Detect which cell encompasses the target text, then output its [x, y] center coordinate. 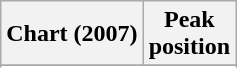
Chart (2007) [72, 34]
Peakposition [189, 34]
